From the cell containing the given text, extract its center point as [x, y] coordinate. 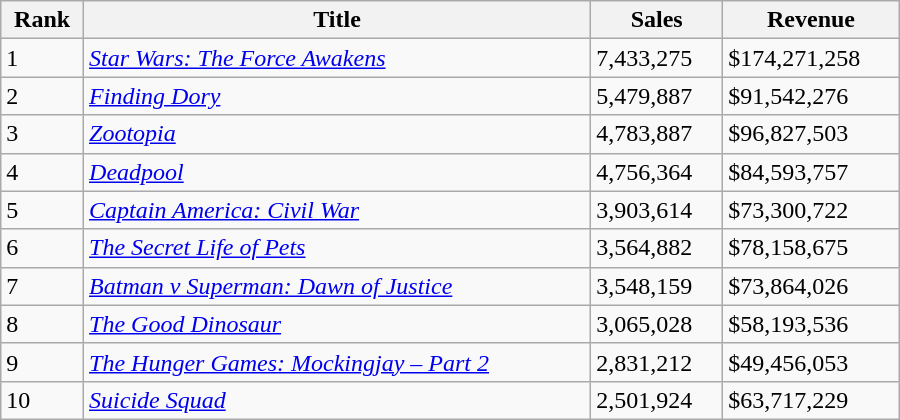
7,433,275 [657, 58]
9 [42, 362]
Captain America: Civil War [338, 210]
$73,864,026 [812, 286]
3,903,614 [657, 210]
5 [42, 210]
$91,542,276 [812, 96]
6 [42, 248]
Title [338, 20]
8 [42, 324]
$96,827,503 [812, 134]
$58,193,536 [812, 324]
4,783,887 [657, 134]
2 [42, 96]
$49,456,053 [812, 362]
10 [42, 400]
4,756,364 [657, 172]
Finding Dory [338, 96]
5,479,887 [657, 96]
1 [42, 58]
4 [42, 172]
Revenue [812, 20]
$73,300,722 [812, 210]
The Good Dinosaur [338, 324]
Zootopia [338, 134]
3,548,159 [657, 286]
The Hunger Games: Mockingjay – Part 2 [338, 362]
$63,717,229 [812, 400]
2,831,212 [657, 362]
Suicide Squad [338, 400]
Rank [42, 20]
The Secret Life of Pets [338, 248]
$174,271,258 [812, 58]
$78,158,675 [812, 248]
3 [42, 134]
3,065,028 [657, 324]
Batman v Superman: Dawn of Justice [338, 286]
7 [42, 286]
2,501,924 [657, 400]
Sales [657, 20]
Deadpool [338, 172]
3,564,882 [657, 248]
Star Wars: The Force Awakens [338, 58]
$84,593,757 [812, 172]
